Capture the cell that displays the provided text and extract its [X, Y] central coordinate. 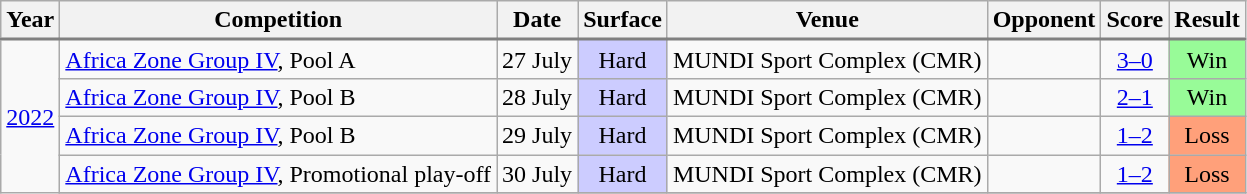
28 July [538, 97]
Opponent [1044, 20]
Score [1135, 20]
3–0 [1135, 60]
Africa Zone Group IV, Pool A [278, 60]
2–1 [1135, 97]
Competition [278, 20]
Date [538, 20]
Surface [623, 20]
Result [1207, 20]
Year [30, 20]
27 July [538, 60]
Venue [827, 20]
2022 [30, 116]
30 July [538, 173]
29 July [538, 135]
Africa Zone Group IV, Promotional play-off [278, 173]
